Detect which cell encompasses the target text, then output its [x, y] center coordinate. 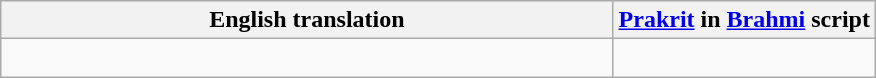
English translation [307, 20]
Prakrit in Brahmi script [744, 20]
